Find where the given text appears and provide that cell's center as [x, y] coordinate. 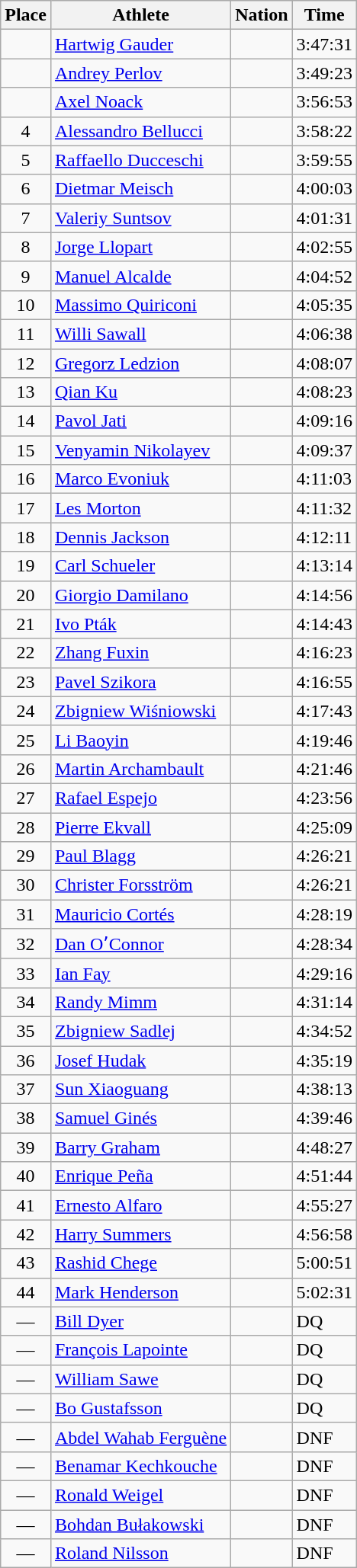
34 [26, 1002]
Gregorz Ledzion [140, 363]
10 [26, 305]
4:55:27 [324, 1205]
Carl Schueler [140, 566]
Valeriy Suntsov [140, 218]
Alessandro Bellucci [140, 131]
4:04:52 [324, 276]
Josef Hudak [140, 1060]
18 [26, 537]
4:39:46 [324, 1118]
Mauricio Cortés [140, 914]
42 [26, 1234]
4:23:56 [324, 798]
39 [26, 1147]
Marco Evoniuk [140, 479]
Time [324, 15]
12 [26, 363]
36 [26, 1060]
4:09:37 [324, 450]
Raffaello Ducceschi [140, 160]
40 [26, 1176]
Sun Xiaoguang [140, 1090]
Massimo Quiriconi [140, 305]
4:31:14 [324, 1002]
Ronald Weigel [140, 1495]
Andrey Perlov [140, 73]
11 [26, 334]
4:05:35 [324, 305]
35 [26, 1031]
4:16:23 [324, 653]
26 [26, 769]
Venyamin Nikolayev [140, 450]
François Lapointe [140, 1350]
4:08:07 [324, 363]
4:35:19 [324, 1060]
Rashid Chege [140, 1263]
4:28:19 [324, 914]
Axel Noack [140, 102]
5 [26, 160]
13 [26, 392]
19 [26, 566]
Samuel Ginés [140, 1118]
3:49:23 [324, 73]
20 [26, 595]
4:02:55 [324, 247]
Jorge Llopart [140, 247]
5:00:51 [324, 1263]
Ian Fay [140, 973]
Pierre Ekvall [140, 827]
3:59:55 [324, 160]
Mark Henderson [140, 1292]
Harry Summers [140, 1234]
Ivo Pták [140, 624]
38 [26, 1118]
4:51:44 [324, 1176]
4:21:46 [324, 769]
Dennis Jackson [140, 537]
4:17:43 [324, 711]
Qian Ku [140, 392]
23 [26, 682]
Dan OʼConnor [140, 944]
William Sawe [140, 1379]
24 [26, 711]
14 [26, 421]
4:16:55 [324, 682]
Pavol Jati [140, 421]
Nation [262, 15]
4:11:03 [324, 479]
43 [26, 1263]
4:12:11 [324, 537]
Pavel Szikora [140, 682]
4:56:58 [324, 1234]
4:34:52 [324, 1031]
4:48:27 [324, 1147]
Zbigniew Sadlej [140, 1031]
Hartwig Gauder [140, 44]
21 [26, 624]
4:08:23 [324, 392]
Benamar Kechkouche [140, 1466]
4:28:34 [324, 944]
41 [26, 1205]
4:01:31 [324, 218]
3:47:31 [324, 44]
Rafael Espejo [140, 798]
Les Morton [140, 508]
15 [26, 450]
28 [26, 827]
4:19:46 [324, 740]
4:11:32 [324, 508]
4:29:16 [324, 973]
8 [26, 247]
37 [26, 1090]
25 [26, 740]
Barry Graham [140, 1147]
22 [26, 653]
4:13:14 [324, 566]
16 [26, 479]
3:56:53 [324, 102]
7 [26, 218]
Manuel Alcalde [140, 276]
4:25:09 [324, 827]
Martin Archambault [140, 769]
Giorgio Damilano [140, 595]
4 [26, 131]
Zhang Fuxin [140, 653]
33 [26, 973]
3:58:22 [324, 131]
Enrique Peña [140, 1176]
Dietmar Meisch [140, 189]
4:00:03 [324, 189]
Paul Blagg [140, 856]
30 [26, 885]
29 [26, 856]
Li Baoyin [140, 740]
32 [26, 944]
4:38:13 [324, 1090]
Place [26, 15]
4:09:16 [324, 421]
6 [26, 189]
Bo Gustafsson [140, 1408]
Bohdan Bułakowski [140, 1525]
Randy Mimm [140, 1002]
Willi Sawall [140, 334]
Bill Dyer [140, 1321]
9 [26, 276]
5:02:31 [324, 1292]
17 [26, 508]
4:06:38 [324, 334]
Abdel Wahab Ferguène [140, 1437]
Roland Nilsson [140, 1554]
Ernesto Alfaro [140, 1205]
31 [26, 914]
4:14:56 [324, 595]
44 [26, 1292]
Athlete [140, 15]
4:14:43 [324, 624]
Zbigniew Wiśniowski [140, 711]
27 [26, 798]
Christer Forsström [140, 885]
